Determine the (X, Y) coordinate at the center of the cell enclosing the given text.  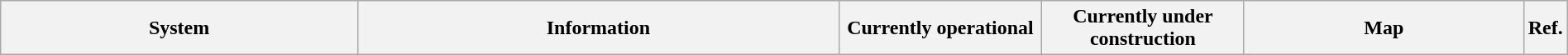
Ref. (1545, 28)
Currently operational (939, 28)
Currently under construction (1143, 28)
Information (598, 28)
Map (1384, 28)
System (179, 28)
